Find where the given text appears and provide that cell's center as [x, y] coordinate. 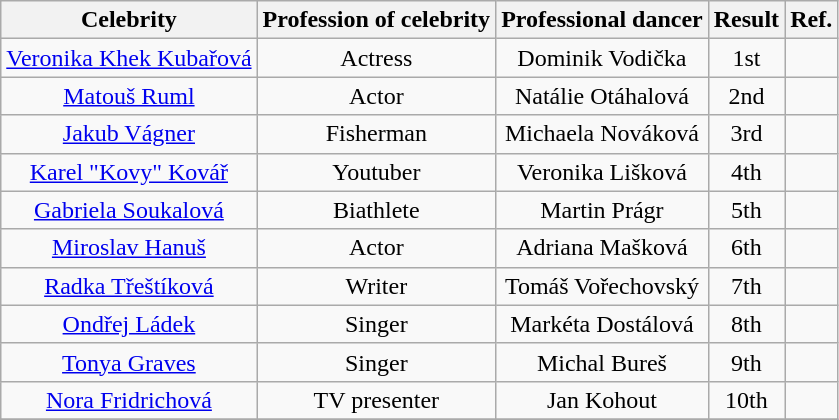
6th [746, 248]
9th [746, 362]
Michaela Nováková [602, 134]
Matouš Ruml [129, 96]
Michal Bureš [602, 362]
3rd [746, 134]
2nd [746, 96]
Veronika Khek Kubařová [129, 58]
Celebrity [129, 20]
Veronika Lišková [602, 172]
Jan Kohout [602, 400]
Nora Fridrichová [129, 400]
Karel "Kovy" Kovář [129, 172]
8th [746, 324]
Natálie Otáhalová [602, 96]
4th [746, 172]
10th [746, 400]
Actress [376, 58]
Martin Prágr [602, 210]
Ondřej Ládek [129, 324]
TV presenter [376, 400]
Professional dancer [602, 20]
1st [746, 58]
Gabriela Soukalová [129, 210]
Fisherman [376, 134]
Jakub Vágner [129, 134]
7th [746, 286]
Markéta Dostálová [602, 324]
Profession of celebrity [376, 20]
Ref. [812, 20]
Radka Třeštíková [129, 286]
Biathlete [376, 210]
Adriana Mašková [602, 248]
Result [746, 20]
Youtuber [376, 172]
Dominik Vodička [602, 58]
5th [746, 210]
Tomáš Vořechovský [602, 286]
Miroslav Hanuš [129, 248]
Tonya Graves [129, 362]
Writer [376, 286]
